Search for the cell housing the specified text and yield its [x, y] center coordinate. 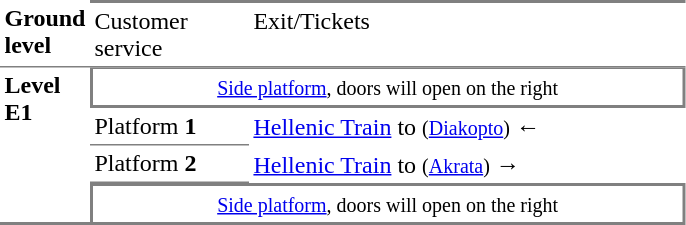
Platform 1 [170, 127]
Customer service [170, 34]
Ground level [45, 34]
Platform 2 [170, 165]
Hellenic Train to (Diakopto) ← [467, 127]
Exit/Tickets [467, 34]
Hellenic Train to (Akrata) → [467, 165]
